Identify which cell holds the provided text, then report its [x, y] central coordinate. 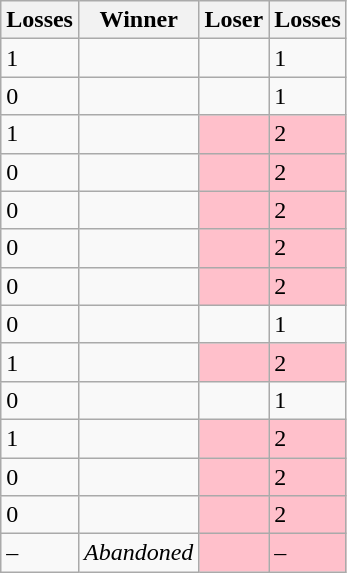
Loser [234, 20]
Abandoned [138, 553]
Winner [138, 20]
